Locate the cell with the specified text and output its [x, y] center coordinate. 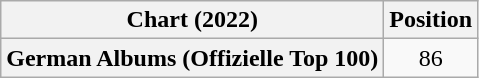
86 [431, 58]
Position [431, 20]
German Albums (Offizielle Top 100) [192, 58]
Chart (2022) [192, 20]
